Determine the (x, y) coordinate at the center of the cell enclosing the given text.  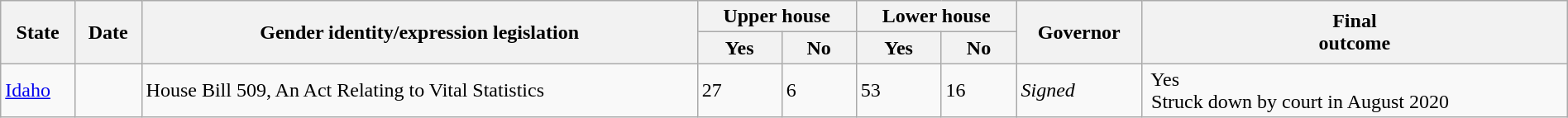
Signed (1079, 91)
16 (979, 91)
Date (108, 32)
Finaloutcome (1355, 32)
Gender identity/expression legislation (419, 32)
27 (739, 91)
Lower house (936, 17)
Upper house (777, 17)
House Bill 509, An Act Relating to Vital Statistics (419, 91)
State (38, 32)
53 (898, 91)
Governor (1079, 32)
6 (819, 91)
Yes Struck down by court in August 2020 (1355, 91)
Idaho (38, 91)
